Locate the cell with the specified text and output its (X, Y) center coordinate. 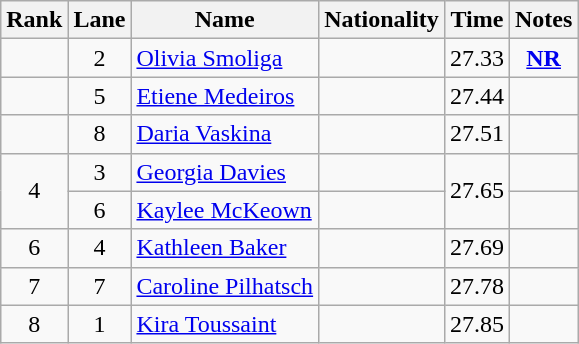
1 (100, 324)
Olivia Smoliga (225, 58)
Rank (34, 20)
2 (100, 58)
Kathleen Baker (225, 248)
Caroline Pilhatsch (225, 286)
27.33 (476, 58)
5 (100, 96)
3 (100, 172)
27.85 (476, 324)
27.78 (476, 286)
Name (225, 20)
27.51 (476, 134)
Kaylee McKeown (225, 210)
Georgia Davies (225, 172)
Kira Toussaint (225, 324)
27.69 (476, 248)
Lane (100, 20)
NR (543, 58)
27.44 (476, 96)
Notes (543, 20)
Time (476, 20)
27.65 (476, 191)
Nationality (382, 20)
Etiene Medeiros (225, 96)
Daria Vaskina (225, 134)
